Pinpoint the cell where the given text exists, returning its (X, Y) midpoint coordinate. 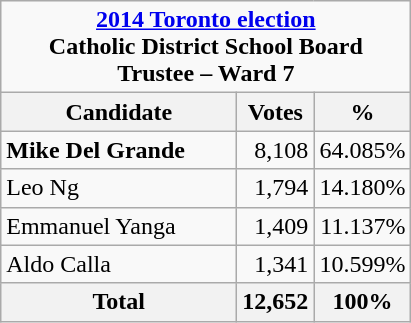
64.085% (362, 150)
2014 Toronto electionCatholic District School BoardTrustee – Ward 7 (206, 47)
11.137% (362, 226)
Votes (276, 112)
10.599% (362, 264)
Total (119, 302)
8,108 (276, 150)
1,794 (276, 188)
Emmanuel Yanga (119, 226)
14.180% (362, 188)
12,652 (276, 302)
Aldo Calla (119, 264)
100% (362, 302)
Candidate (119, 112)
% (362, 112)
1,409 (276, 226)
Leo Ng (119, 188)
Mike Del Grande (119, 150)
1,341 (276, 264)
